Identify which cell holds the provided text, then report its (x, y) central coordinate. 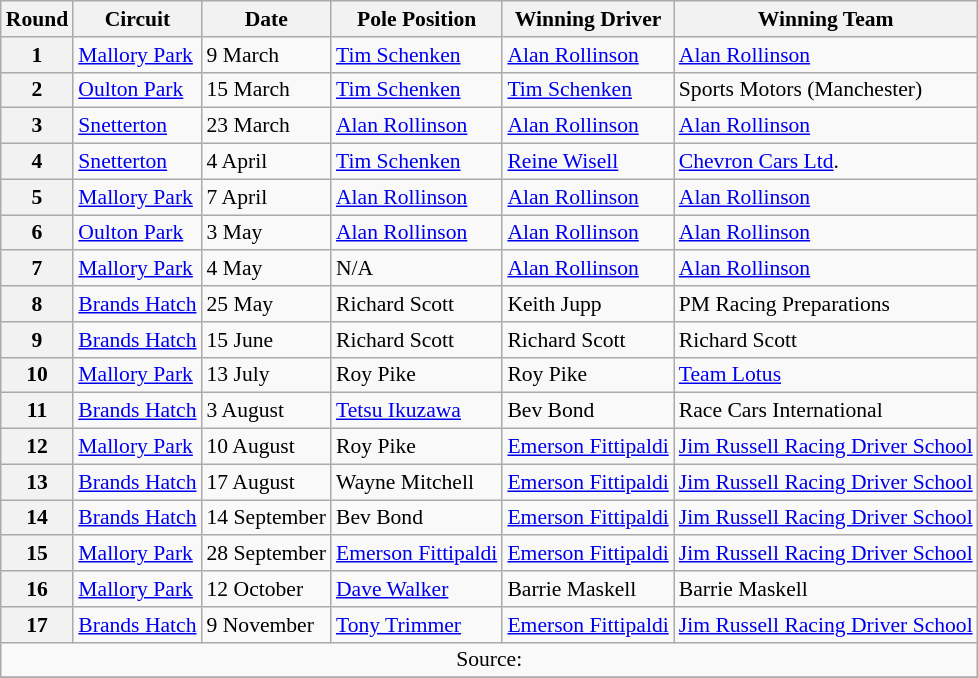
Winning Driver (588, 19)
Round (38, 19)
15 June (266, 340)
10 (38, 375)
Tetsu Ikuzawa (416, 411)
10 August (266, 447)
Race Cars International (826, 411)
Dave Walker (416, 589)
13 July (266, 375)
Sports Motors (Manchester) (826, 90)
Circuit (137, 19)
23 March (266, 126)
1 (38, 55)
Chevron Cars Ltd. (826, 162)
Source: (490, 660)
6 (38, 233)
Keith Jupp (588, 304)
16 (38, 589)
4 (38, 162)
25 May (266, 304)
9 March (266, 55)
N/A (416, 269)
PM Racing Preparations (826, 304)
7 (38, 269)
Winning Team (826, 19)
Pole Position (416, 19)
7 April (266, 197)
3 May (266, 233)
Date (266, 19)
15 March (266, 90)
14 (38, 518)
14 September (266, 518)
13 (38, 482)
4 April (266, 162)
3 August (266, 411)
4 May (266, 269)
Tony Trimmer (416, 625)
17 (38, 625)
9 November (266, 625)
5 (38, 197)
17 August (266, 482)
3 (38, 126)
Reine Wisell (588, 162)
28 September (266, 554)
2 (38, 90)
12 October (266, 589)
9 (38, 340)
12 (38, 447)
Wayne Mitchell (416, 482)
15 (38, 554)
Team Lotus (826, 375)
11 (38, 411)
8 (38, 304)
